For the text-containing cell, return its midpoint in [X, Y] coordinate format. 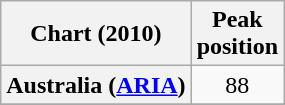
88 [237, 85]
Peakposition [237, 34]
Chart (2010) [96, 34]
Australia (ARIA) [96, 85]
